Capture the cell that displays the provided text and extract its [X, Y] central coordinate. 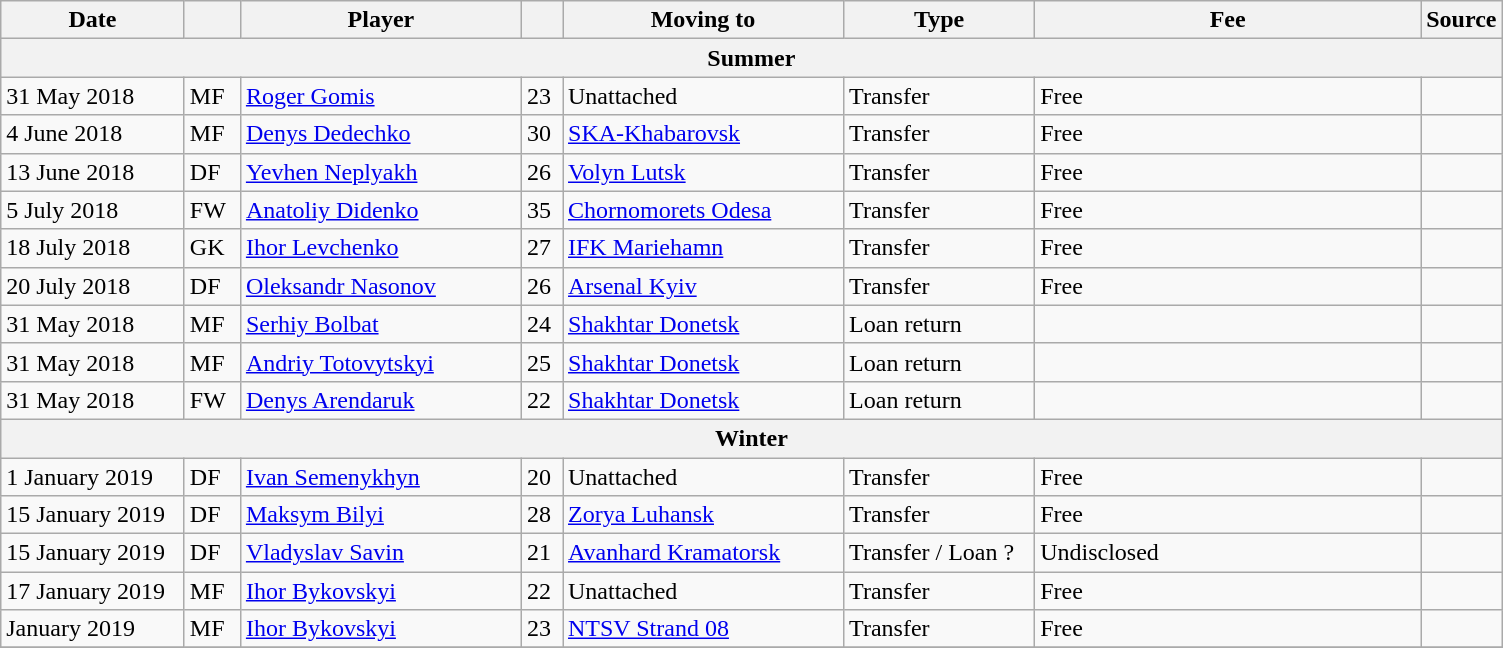
Yevhen Neplyakh [380, 172]
Fee [1228, 20]
Oleksandr Nasonov [380, 286]
Denys Dedechko [380, 134]
Arsenal Kyiv [702, 286]
Type [940, 20]
Moving to [702, 20]
NTSV Strand 08 [702, 629]
GK [212, 248]
Undisclosed [1228, 553]
Avanhard Kramatorsk [702, 553]
18 July 2018 [93, 248]
Ihor Levchenko [380, 248]
21 [542, 553]
Denys Arendaruk [380, 400]
Player [380, 20]
Date [93, 20]
5 July 2018 [93, 210]
Vladyslav Savin [380, 553]
4 June 2018 [93, 134]
SKA-Khabarovsk [702, 134]
Maksym Bilyi [380, 515]
Winter [752, 438]
30 [542, 134]
Chornomorets Odesa [702, 210]
27 [542, 248]
35 [542, 210]
20 [542, 477]
Roger Gomis [380, 96]
January 2019 [93, 629]
17 January 2019 [93, 591]
Anatoliy Didenko [380, 210]
Summer [752, 58]
Serhiy Bolbat [380, 324]
Source [1462, 20]
24 [542, 324]
Zorya Luhansk [702, 515]
28 [542, 515]
Volyn Lutsk [702, 172]
13 June 2018 [93, 172]
25 [542, 362]
20 July 2018 [93, 286]
Andriy Totovytskyi [380, 362]
IFK Mariehamn [702, 248]
Ivan Semenykhyn [380, 477]
Transfer / Loan ? [940, 553]
1 January 2019 [93, 477]
